Capture the cell that displays the provided text and extract its (x, y) central coordinate. 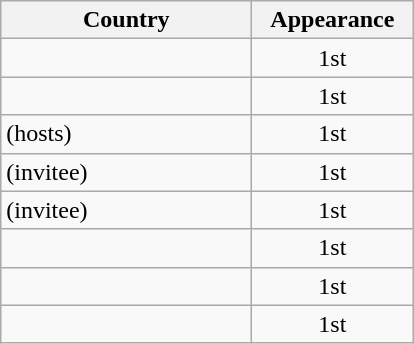
Country (126, 20)
(hosts) (126, 134)
Appearance (332, 20)
